Search for the cell housing the specified text and yield its [x, y] center coordinate. 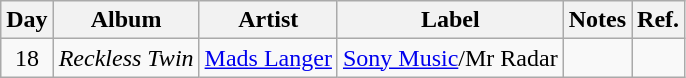
Day [27, 20]
Album [126, 20]
Artist [268, 20]
Reckless Twin [126, 58]
18 [27, 58]
Label [450, 20]
Notes [597, 20]
Sony Music/Mr Radar [450, 58]
Mads Langer [268, 58]
Ref. [658, 20]
